Scan for the cell matching the given text and deliver its (X, Y) coordinate at center. 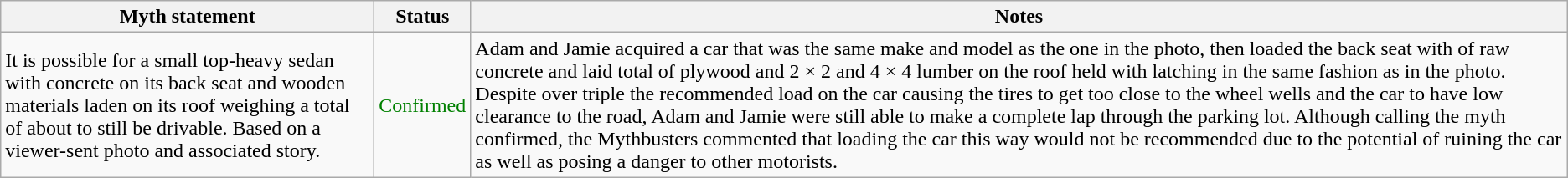
Status (422, 17)
Myth statement (188, 17)
Notes (1019, 17)
Confirmed (422, 105)
